Return the [X, Y] coordinate for the center point of the cell that contains the specified text.  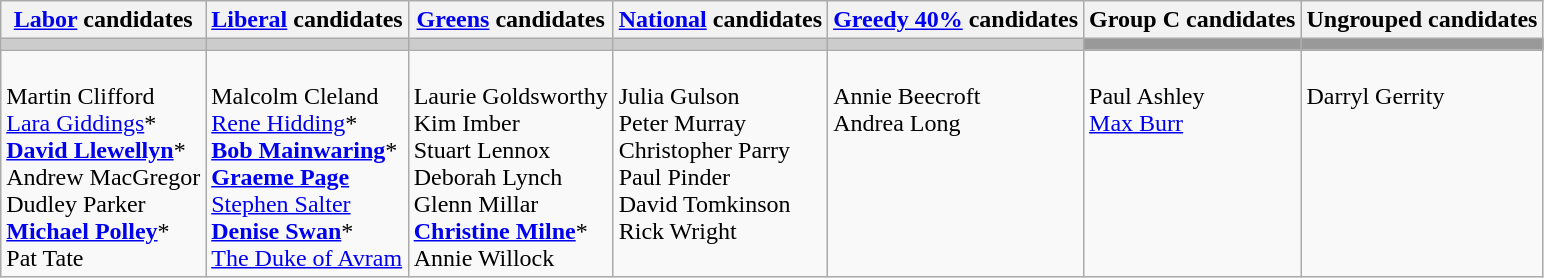
Julia Gulson Peter Murray Christopher Parry Paul Pinder David Tomkinson Rick Wright [720, 164]
Laurie Goldsworthy Kim Imber Stuart Lennox Deborah Lynch Glenn Millar Christine Milne* Annie Willock [510, 164]
Martin Clifford Lara Giddings* David Llewellyn* Andrew MacGregor Dudley Parker Michael Polley* Pat Tate [104, 164]
Greedy 40% candidates [956, 20]
Malcolm Cleland Rene Hidding* Bob Mainwaring* Graeme Page Stephen Salter Denise Swan* The Duke of Avram [307, 164]
Greens candidates [510, 20]
Paul Ashley Max Burr [1192, 164]
Annie Beecroft Andrea Long [956, 164]
Darryl Gerrity [1422, 164]
Liberal candidates [307, 20]
Labor candidates [104, 20]
Ungrouped candidates [1422, 20]
Group C candidates [1192, 20]
National candidates [720, 20]
